Return [X, Y] of the center of cell containing provided text 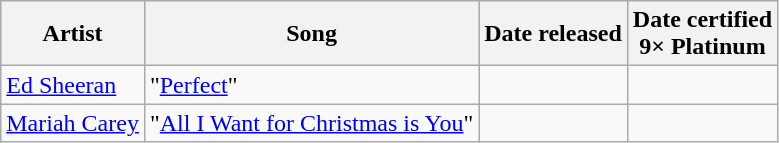
Date certified9× Platinum [702, 34]
"Perfect" [311, 85]
Ed Sheeran [73, 85]
Song [311, 34]
Mariah Carey [73, 123]
Artist [73, 34]
"All I Want for Christmas is You" [311, 123]
Date released [554, 34]
